Return the [x, y] coordinate for the center point of the cell that contains the specified text.  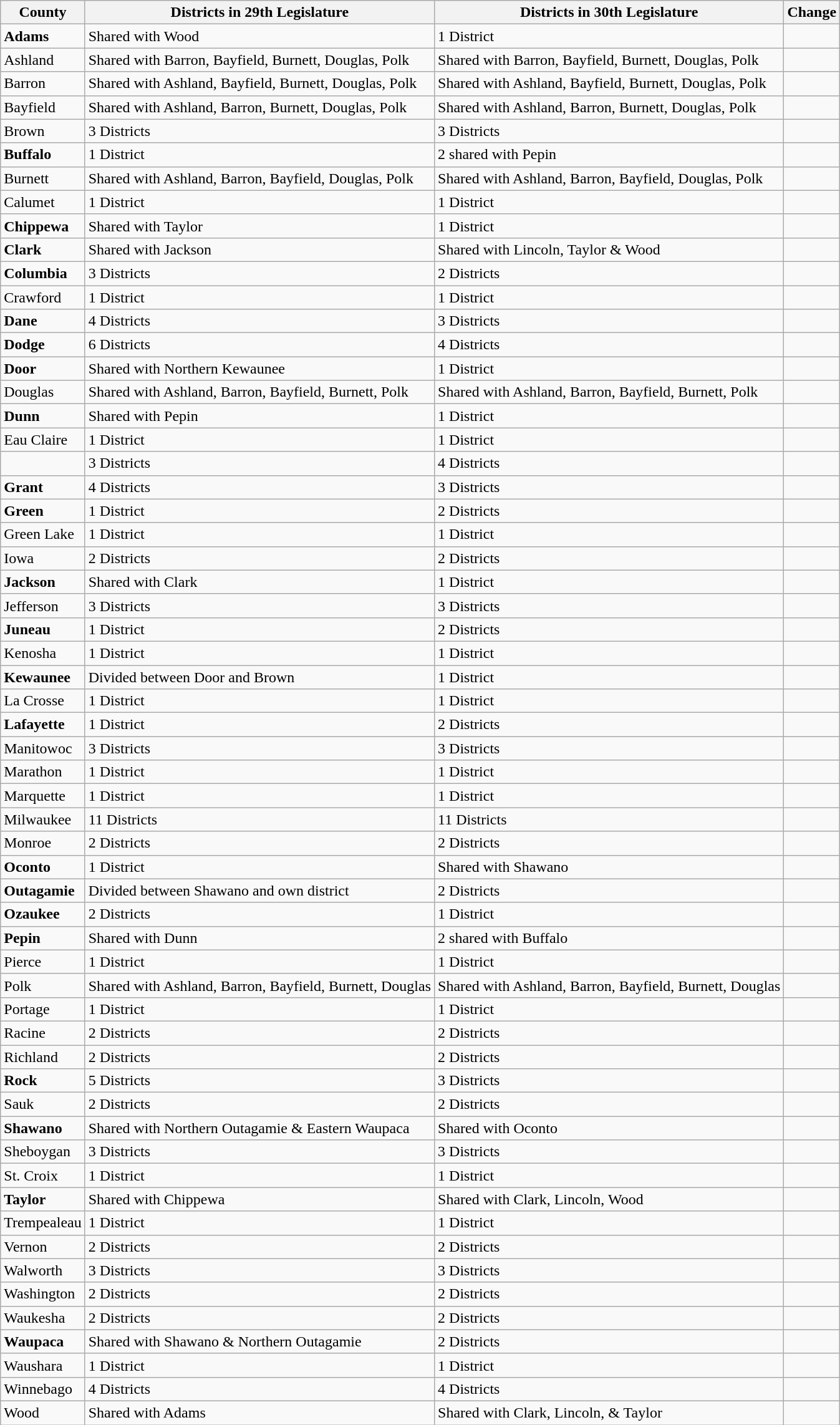
Shared with Northern Outagamie & Eastern Waupaca [259, 1128]
Milwaukee [42, 819]
Dunn [42, 416]
Vernon [42, 1247]
Shared with Northern Kewaunee [259, 369]
Shared with Lincoln, Taylor & Wood [609, 249]
Buffalo [42, 155]
Outagamie [42, 891]
Kenosha [42, 653]
Ozaukee [42, 914]
Shared with Shawano [609, 867]
Bayfield [42, 107]
Columbia [42, 273]
Sheboygan [42, 1152]
Douglas [42, 392]
5 Districts [259, 1081]
Eau Claire [42, 440]
Burnett [42, 178]
Divided between Door and Brown [259, 677]
Dane [42, 321]
Change [812, 12]
Taylor [42, 1199]
Oconto [42, 867]
Waupaca [42, 1341]
Portage [42, 1009]
Ashland [42, 60]
Shared with Clark, Lincoln, & Taylor [609, 1413]
Trempealeau [42, 1223]
Adams [42, 36]
Kewaunee [42, 677]
Pierce [42, 962]
Shared with Dunn [259, 938]
Lafayette [42, 725]
Monroe [42, 843]
St. Croix [42, 1176]
Racine [42, 1033]
Wood [42, 1413]
Barron [42, 84]
Shared with Taylor [259, 226]
Green Lake [42, 534]
2 shared with Buffalo [609, 938]
2 shared with Pepin [609, 155]
Shared with Pepin [259, 416]
Shawano [42, 1128]
6 Districts [259, 345]
Waukesha [42, 1318]
Shared with Clark [259, 582]
Washington [42, 1294]
Green [42, 511]
Brown [42, 131]
Shared with Oconto [609, 1128]
Waushara [42, 1365]
Chippewa [42, 226]
Jackson [42, 582]
Rock [42, 1081]
Richland [42, 1057]
Crawford [42, 297]
Manitowoc [42, 748]
Calumet [42, 202]
Grant [42, 487]
Polk [42, 985]
Pepin [42, 938]
Jefferson [42, 606]
Marathon [42, 772]
Winnebago [42, 1389]
Shared with Jackson [259, 249]
Dodge [42, 345]
La Crosse [42, 701]
Sauk [42, 1104]
Iowa [42, 558]
Door [42, 369]
Walworth [42, 1270]
Divided between Shawano and own district [259, 891]
Shared with Adams [259, 1413]
Districts in 30th Legislature [609, 12]
Marquette [42, 796]
Districts in 29th Legislature [259, 12]
Juneau [42, 629]
Clark [42, 249]
Shared with Clark, Lincoln, Wood [609, 1199]
Shared with Wood [259, 36]
County [42, 12]
Shared with Chippewa [259, 1199]
Shared with Shawano & Northern Outagamie [259, 1341]
